Detect which cell encompasses the target text, then output its (x, y) center coordinate. 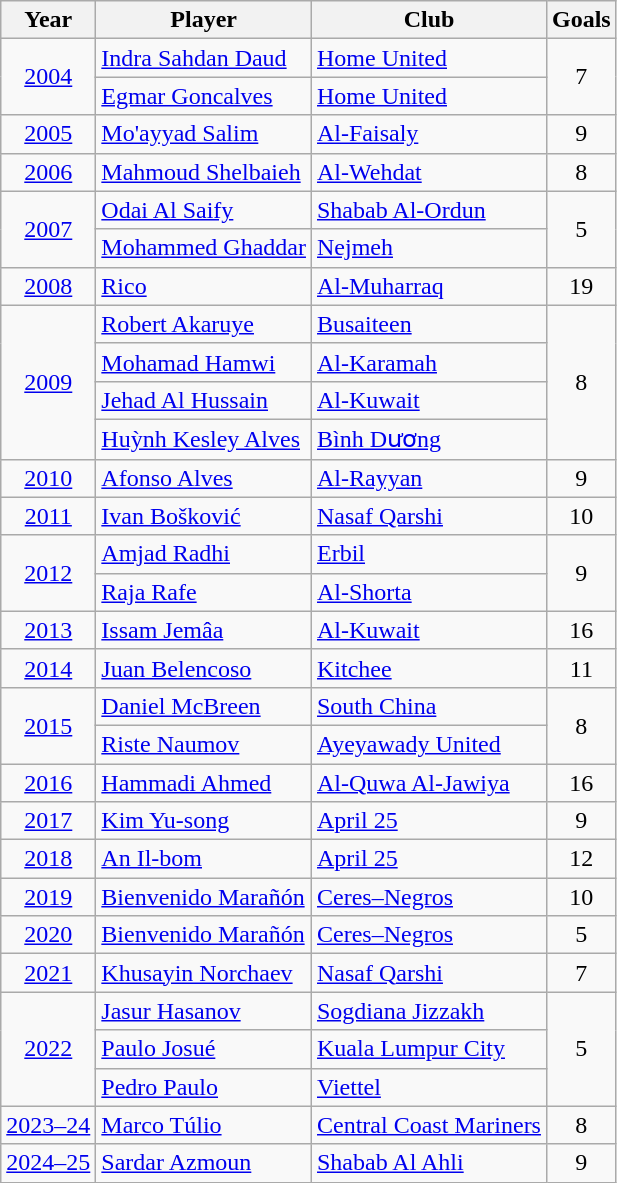
Al-Muharraq (428, 286)
Raja Rafe (204, 592)
2016 (48, 783)
Mohamad Hamwi (204, 362)
Shabab Al Ahli (428, 1163)
2011 (48, 516)
Mahmoud Shelbaieh (204, 172)
Issam Jemâa (204, 630)
Club (428, 20)
Daniel McBreen (204, 706)
2012 (48, 573)
2013 (48, 630)
Nejmeh (428, 248)
Odai Al Saify (204, 210)
Kuala Lumpur City (428, 1049)
Ayeyawady United (428, 744)
South China (428, 706)
2010 (48, 478)
2008 (48, 286)
Khusayin Norchaev (204, 973)
Robert Akaruye (204, 324)
Goals (581, 20)
2004 (48, 77)
2017 (48, 821)
Riste Naumov (204, 744)
19 (581, 286)
Al-Shorta (428, 592)
Indra Sahdan Daud (204, 58)
2019 (48, 897)
Sardar Azmoun (204, 1163)
Kitchee (428, 668)
Kim Yu-song (204, 821)
Central Coast Mariners (428, 1125)
2023–24 (48, 1125)
Mohammed Ghaddar (204, 248)
2018 (48, 859)
Busaiteen (428, 324)
Year (48, 20)
Rico (204, 286)
2021 (48, 973)
Marco Túlio (204, 1125)
Jasur Hasanov (204, 1011)
Paulo Josué (204, 1049)
Pedro Paulo (204, 1087)
Afonso Alves (204, 478)
Ivan Bošković (204, 516)
12 (581, 859)
Egmar Goncalves (204, 96)
Al-Karamah (428, 362)
Erbil (428, 554)
Player (204, 20)
Mo'ayyad Salim (204, 134)
Al-Faisaly (428, 134)
Jehad Al Hussain (204, 400)
Amjad Radhi (204, 554)
Al-Wehdat (428, 172)
Bình Dương (428, 439)
Shabab Al-Ordun (428, 210)
2009 (48, 382)
Hammadi Ahmed (204, 783)
2007 (48, 229)
Al-Rayyan (428, 478)
2024–25 (48, 1163)
2014 (48, 668)
Al-Quwa Al-Jawiya (428, 783)
2015 (48, 725)
Sogdiana Jizzakh (428, 1011)
Viettel (428, 1087)
2022 (48, 1049)
2005 (48, 134)
11 (581, 668)
2006 (48, 172)
Huỳnh Kesley Alves (204, 439)
An Il-bom (204, 859)
Juan Belencoso (204, 668)
2020 (48, 935)
